For the text-containing cell, return its midpoint in [X, Y] coordinate format. 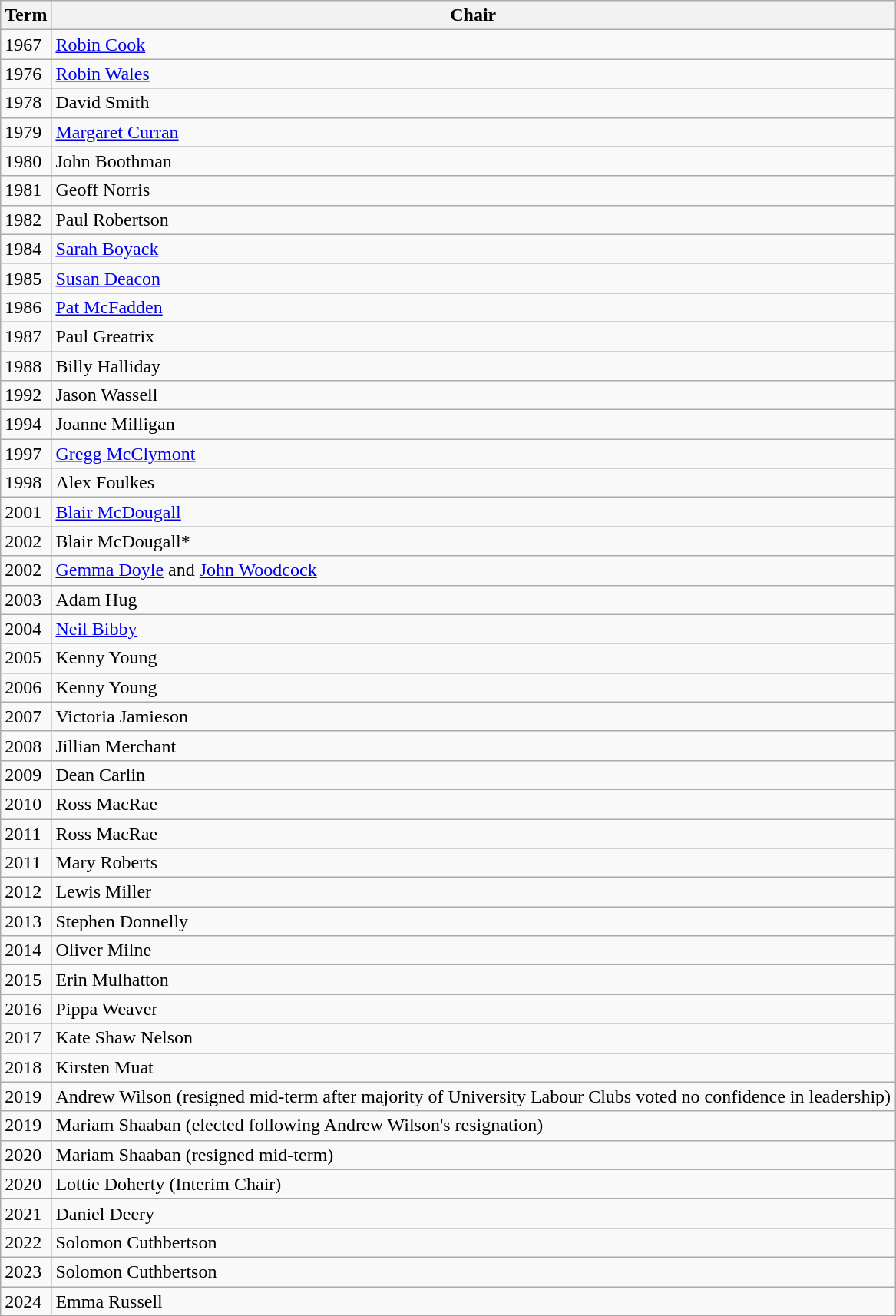
Blair McDougall* [473, 541]
1978 [26, 103]
Gemma Doyle and John Woodcock [473, 570]
Pat McFadden [473, 307]
Stephen Donnelly [473, 921]
1982 [26, 220]
2001 [26, 512]
Paul Robertson [473, 220]
Adam Hug [473, 600]
Mary Roberts [473, 863]
1985 [26, 278]
2022 [26, 1242]
Oliver Milne [473, 951]
David Smith [473, 103]
1981 [26, 190]
2012 [26, 892]
Robin Wales [473, 74]
2021 [26, 1213]
1967 [26, 45]
1986 [26, 307]
1994 [26, 425]
Robin Cook [473, 45]
2015 [26, 980]
Gregg McClymont [473, 454]
1976 [26, 74]
Neil Bibby [473, 629]
Sarah Boyack [473, 249]
Term [26, 15]
2010 [26, 804]
Margaret Curran [473, 132]
John Boothman [473, 161]
2008 [26, 746]
Kate Shaw Nelson [473, 1038]
2013 [26, 921]
1997 [26, 454]
Geoff Norris [473, 190]
Kirsten Muat [473, 1067]
2003 [26, 600]
1998 [26, 483]
2004 [26, 629]
Alex Foulkes [473, 483]
Joanne Milligan [473, 425]
1980 [26, 161]
Daniel Deery [473, 1213]
Lottie Doherty (Interim Chair) [473, 1184]
1988 [26, 366]
2023 [26, 1271]
Victoria Jamieson [473, 716]
Jason Wassell [473, 395]
2009 [26, 775]
1992 [26, 395]
2006 [26, 687]
1979 [26, 132]
2024 [26, 1301]
Andrew Wilson (resigned mid-term after majority of University Labour Clubs voted no confidence in leadership) [473, 1096]
Susan Deacon [473, 278]
2017 [26, 1038]
2016 [26, 1009]
Pippa Weaver [473, 1009]
Paul Greatrix [473, 336]
2018 [26, 1067]
Chair [473, 15]
2005 [26, 658]
Billy Halliday [473, 366]
Blair McDougall [473, 512]
2007 [26, 716]
Erin Mulhatton [473, 980]
Dean Carlin [473, 775]
Mariam Shaaban (elected following Andrew Wilson's resignation) [473, 1126]
Emma Russell [473, 1301]
1987 [26, 336]
Mariam Shaaban (resigned mid-term) [473, 1155]
Lewis Miller [473, 892]
1984 [26, 249]
2014 [26, 951]
Jillian Merchant [473, 746]
